Return (X, Y) of the center of cell containing provided text 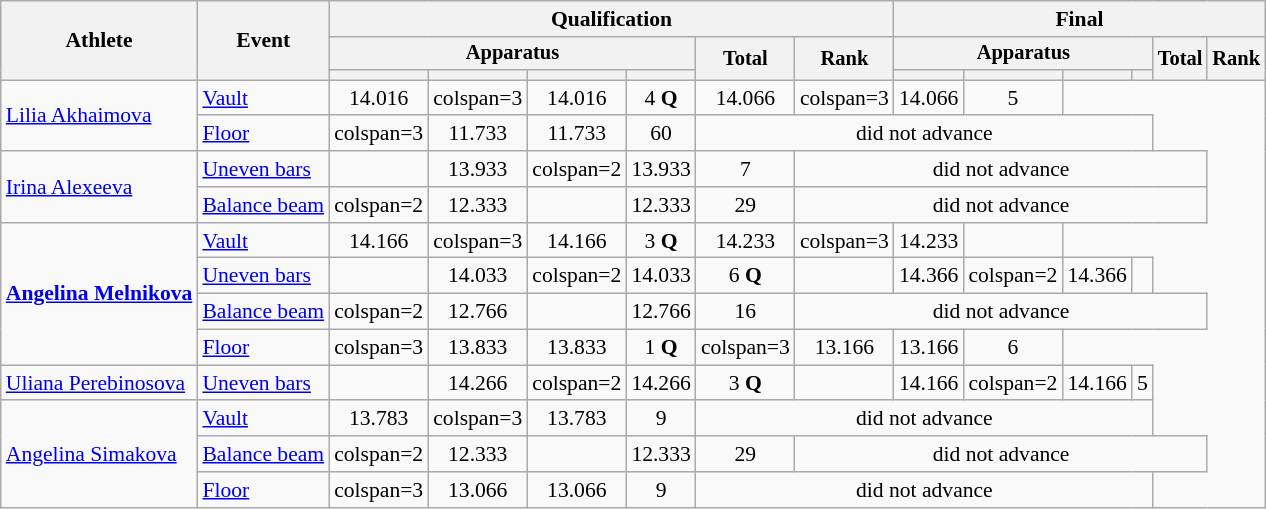
Final (1080, 19)
6 (1012, 348)
Qualification (612, 19)
60 (660, 134)
Angelina Melnikova (100, 294)
Athlete (100, 40)
7 (746, 169)
Event (263, 40)
16 (746, 312)
Lilia Akhaimova (100, 116)
6 Q (746, 276)
Irina Alexeeva (100, 186)
4 Q (660, 98)
Angelina Simakova (100, 454)
Uliana Perebinosova (100, 383)
1 Q (660, 348)
